From the cell containing the given text, extract its center point as [X, Y] coordinate. 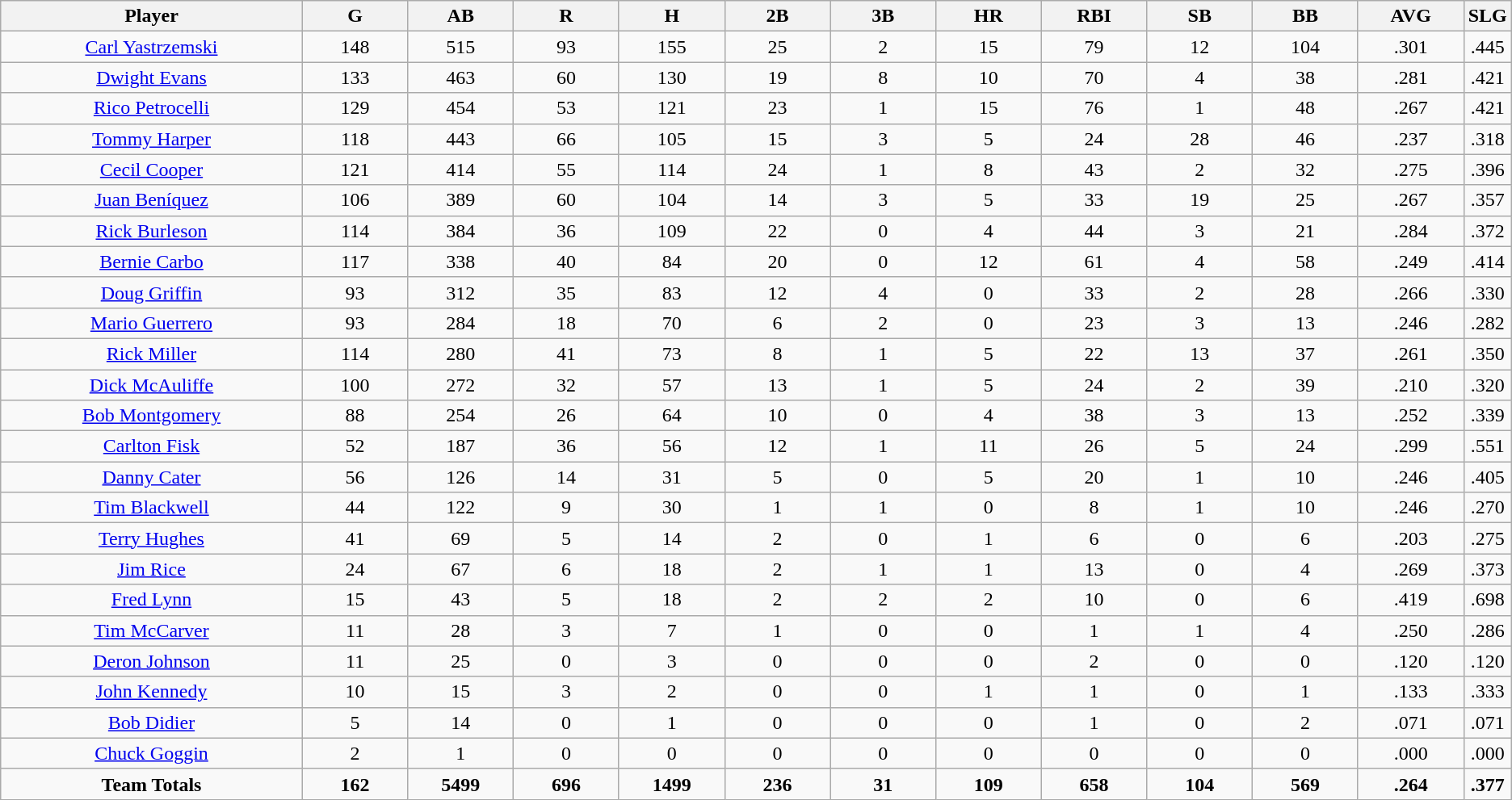
443 [460, 139]
658 [1094, 784]
Rick Miller [152, 354]
39 [1305, 385]
.445 [1488, 47]
Danny Cater [152, 477]
Terry Hughes [152, 538]
7 [672, 630]
696 [567, 784]
Carlton Fisk [152, 446]
.330 [1488, 292]
46 [1305, 139]
3B [884, 16]
106 [355, 200]
.284 [1410, 231]
R [567, 16]
1499 [672, 784]
463 [460, 77]
79 [1094, 47]
Tim Blackwell [152, 508]
Cecil Cooper [152, 170]
118 [355, 139]
Jim Rice [152, 569]
122 [460, 508]
.320 [1488, 385]
.264 [1410, 784]
84 [672, 262]
236 [777, 784]
Chuck Goggin [152, 753]
53 [567, 108]
61 [1094, 262]
100 [355, 385]
130 [672, 77]
AVG [1410, 16]
Bernie Carbo [152, 262]
.698 [1488, 600]
Doug Griffin [152, 292]
.249 [1410, 262]
Bob Didier [152, 723]
Tommy Harper [152, 139]
414 [460, 170]
.414 [1488, 262]
148 [355, 47]
Rick Burleson [152, 231]
Mario Guerrero [152, 323]
.266 [1410, 292]
126 [460, 477]
30 [672, 508]
.372 [1488, 231]
2B [777, 16]
Juan Beníquez [152, 200]
.210 [1410, 385]
.357 [1488, 200]
21 [1305, 231]
.203 [1410, 538]
.333 [1488, 692]
83 [672, 292]
.339 [1488, 416]
35 [567, 292]
.237 [1410, 139]
John Kennedy [152, 692]
Dwight Evans [152, 77]
BB [1305, 16]
.269 [1410, 569]
64 [672, 416]
.270 [1488, 508]
58 [1305, 262]
.396 [1488, 170]
454 [460, 108]
40 [567, 262]
SLG [1488, 16]
Tim McCarver [152, 630]
37 [1305, 354]
52 [355, 446]
515 [460, 47]
.281 [1410, 77]
162 [355, 784]
Rico Petrocelli [152, 108]
272 [460, 385]
55 [567, 170]
67 [460, 569]
.373 [1488, 569]
312 [460, 292]
569 [1305, 784]
384 [460, 231]
Team Totals [152, 784]
.419 [1410, 600]
AB [460, 16]
88 [355, 416]
.299 [1410, 446]
254 [460, 416]
66 [567, 139]
389 [460, 200]
.133 [1410, 692]
187 [460, 446]
.551 [1488, 446]
HR [989, 16]
.250 [1410, 630]
SB [1200, 16]
9 [567, 508]
5499 [460, 784]
76 [1094, 108]
105 [672, 139]
.261 [1410, 354]
.301 [1410, 47]
.286 [1488, 630]
.350 [1488, 354]
155 [672, 47]
117 [355, 262]
133 [355, 77]
Dick McAuliffe [152, 385]
48 [1305, 108]
.377 [1488, 784]
338 [460, 262]
284 [460, 323]
.282 [1488, 323]
.252 [1410, 416]
73 [672, 354]
69 [460, 538]
Bob Montgomery [152, 416]
Fred Lynn [152, 600]
Player [152, 16]
280 [460, 354]
Carl Yastrzemski [152, 47]
H [672, 16]
G [355, 16]
.318 [1488, 139]
Deron Johnson [152, 661]
.405 [1488, 477]
129 [355, 108]
RBI [1094, 16]
57 [672, 385]
